Return (x, y) of the center of cell containing provided text 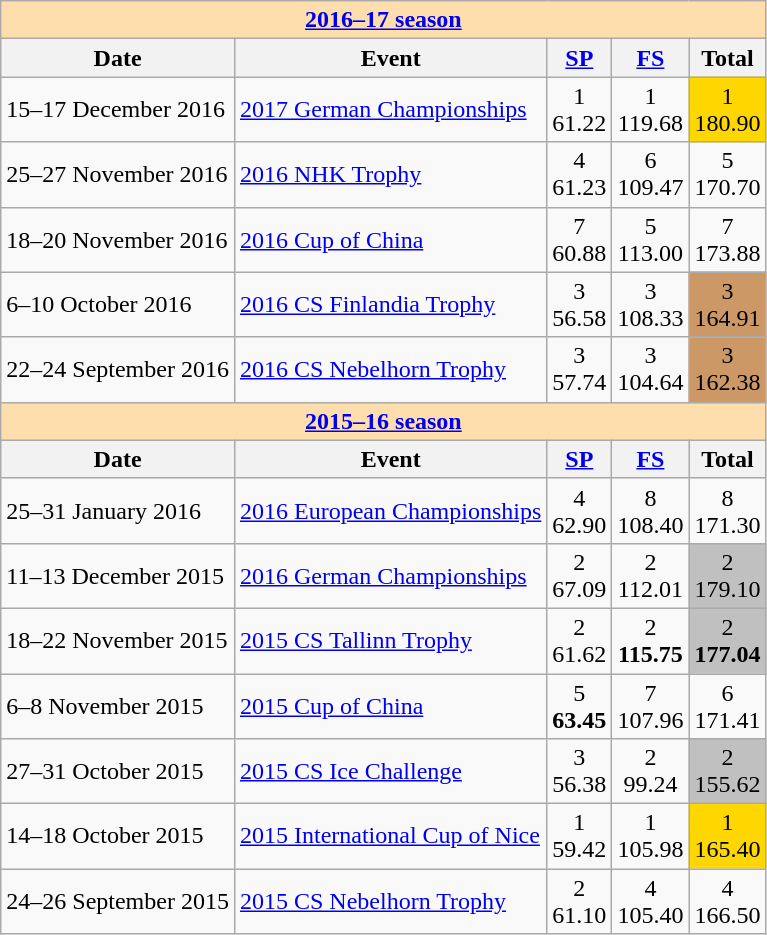
25–31 January 2016 (118, 510)
3 104.64 (650, 370)
3 162.38 (728, 370)
24–26 September 2015 (118, 902)
14–18 October 2015 (118, 836)
2 67.09 (580, 576)
8 171.30 (728, 510)
1 61.22 (580, 110)
1 105.98 (650, 836)
2 112.01 (650, 576)
4 166.50 (728, 902)
6–10 October 2016 (118, 304)
6 171.41 (728, 706)
4 62.90 (580, 510)
2016 NHK Trophy (390, 174)
3 108.33 (650, 304)
2016 CS Finlandia Trophy (390, 304)
25–27 November 2016 (118, 174)
3 56.58 (580, 304)
18–20 November 2016 (118, 240)
2016 Cup of China (390, 240)
2 179.10 (728, 576)
2016 German Championships (390, 576)
2 61.62 (580, 640)
1 59.42 (580, 836)
2015 CS Nebelhorn Trophy (390, 902)
5 113.00 (650, 240)
2015 CS Tallinn Trophy (390, 640)
7 107.96 (650, 706)
22–24 September 2016 (118, 370)
2 177.04 (728, 640)
4 61.23 (580, 174)
6 109.47 (650, 174)
2 115.75 (650, 640)
2015 International Cup of Nice (390, 836)
1 119.68 (650, 110)
3 56.38 (580, 772)
2016–17 season (384, 20)
7 173.88 (728, 240)
6–8 November 2015 (118, 706)
2015–16 season (384, 421)
11–13 December 2015 (118, 576)
27–31 October 2015 (118, 772)
1 180.90 (728, 110)
2017 German Championships (390, 110)
2 155.62 (728, 772)
7 60.88 (580, 240)
5 170.70 (728, 174)
2015 Cup of China (390, 706)
2 61.10 (580, 902)
3 164.91 (728, 304)
8 108.40 (650, 510)
5 63.45 (580, 706)
1 165.40 (728, 836)
3 57.74 (580, 370)
2016 CS Nebelhorn Trophy (390, 370)
2016 European Championships (390, 510)
4 105.40 (650, 902)
15–17 December 2016 (118, 110)
2015 CS Ice Challenge (390, 772)
18–22 November 2015 (118, 640)
2 99.24 (650, 772)
